Scan for the cell matching the given text and deliver its (x, y) coordinate at center. 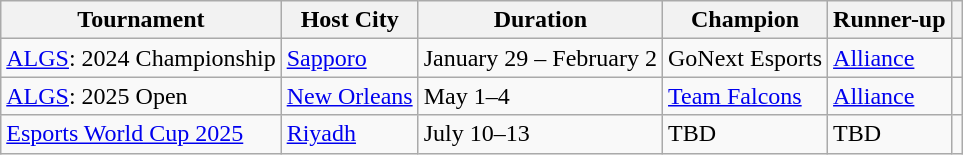
May 1–4 (540, 96)
July 10–13 (540, 134)
Runner-up (890, 20)
Champion (746, 20)
Sapporo (350, 58)
Esports World Cup 2025 (141, 134)
ALGS: 2024 Championship (141, 58)
Duration (540, 20)
Tournament (141, 20)
ALGS: 2025 Open (141, 96)
Host City (350, 20)
New Orleans (350, 96)
Riyadh (350, 134)
Team Falcons (746, 96)
January 29 – February 2 (540, 58)
GoNext Esports (746, 58)
